Search for the cell housing the specified text and yield its (X, Y) center coordinate. 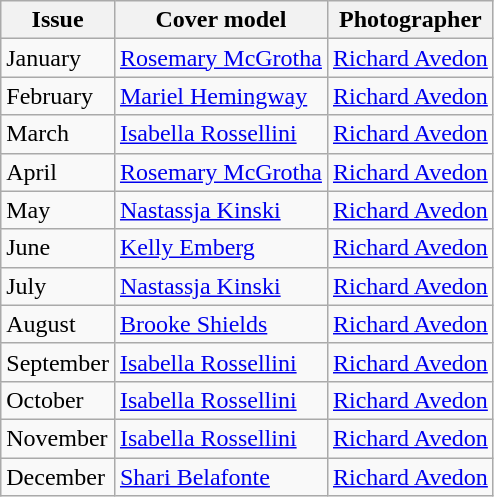
June (58, 248)
Shari Belafonte (220, 477)
August (58, 324)
April (58, 172)
September (58, 362)
Photographer (410, 20)
November (58, 438)
Cover model (220, 20)
February (58, 96)
May (58, 210)
March (58, 134)
January (58, 58)
Mariel Hemingway (220, 96)
October (58, 400)
Kelly Emberg (220, 248)
July (58, 286)
December (58, 477)
Brooke Shields (220, 324)
Issue (58, 20)
